Determine the (x, y) coordinate at the center of the cell enclosing the given text.  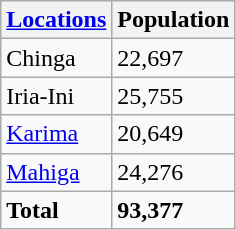
22,697 (174, 58)
Iria-Ini (56, 96)
25,755 (174, 96)
24,276 (174, 172)
Mahiga (56, 172)
Locations (56, 20)
Total (56, 210)
20,649 (174, 134)
Chinga (56, 58)
93,377 (174, 210)
Karima (56, 134)
Population (174, 20)
